Pinpoint the cell where the given text exists, returning its [x, y] midpoint coordinate. 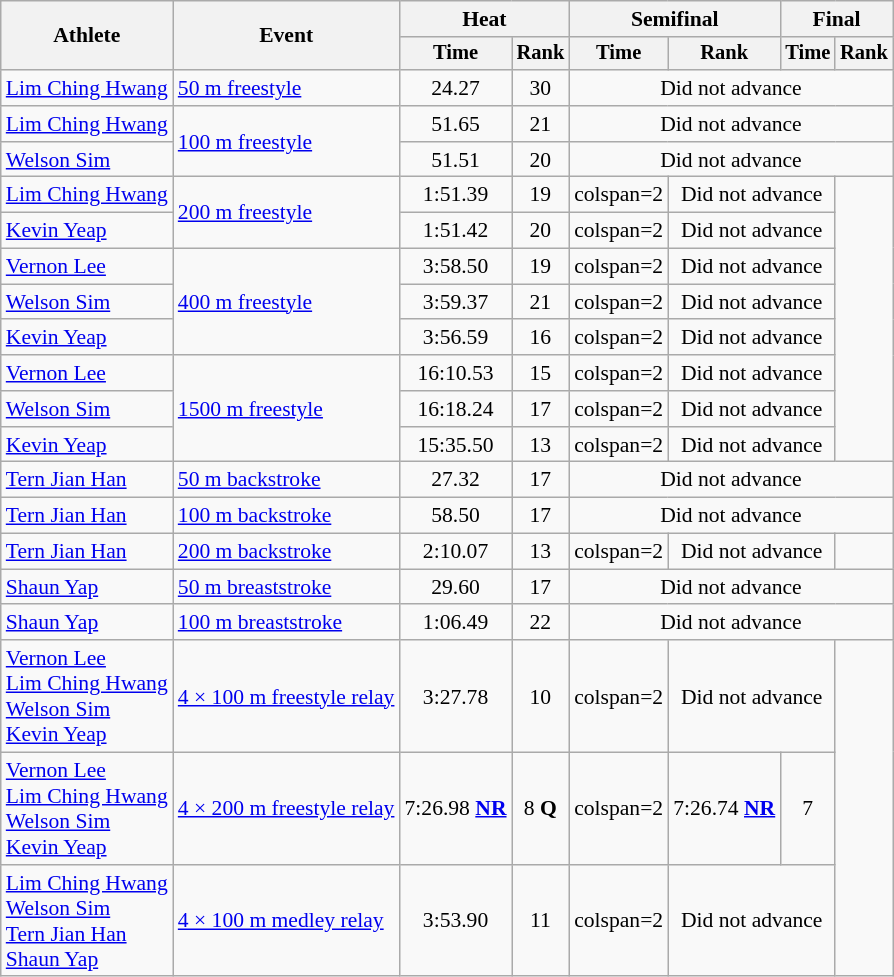
15 [541, 373]
1:06.49 [455, 623]
11 [541, 921]
200 m freestyle [286, 212]
200 m backstroke [286, 552]
4 × 100 m freestyle relay [286, 696]
30 [541, 88]
50 m freestyle [286, 88]
2:10.07 [455, 552]
4 × 200 m freestyle relay [286, 809]
15:35.50 [455, 445]
24.27 [455, 88]
Event [286, 36]
Lim Ching HwangWelson SimTern Jian HanShaun Yap [87, 921]
3:56.59 [455, 338]
58.50 [455, 516]
16:10.53 [455, 373]
Athlete [87, 36]
100 m freestyle [286, 142]
Heat [484, 19]
16 [541, 338]
7 [808, 809]
51.51 [455, 160]
16:18.24 [455, 409]
3:27.78 [455, 696]
51.65 [455, 124]
1:51.39 [455, 195]
50 m backstroke [286, 480]
10 [541, 696]
400 m freestyle [286, 302]
3:58.50 [455, 267]
Semifinal [674, 19]
29.60 [455, 587]
7:26.74 NR [724, 809]
8 Q [541, 809]
100 m breaststroke [286, 623]
1500 m freestyle [286, 408]
27.32 [455, 480]
4 × 100 m medley relay [286, 921]
1:51.42 [455, 231]
50 m breaststroke [286, 587]
3:59.37 [455, 302]
100 m backstroke [286, 516]
3:53.90 [455, 921]
22 [541, 623]
Final [836, 19]
7:26.98 NR [455, 809]
